Return (X, Y) of the center of cell containing provided text 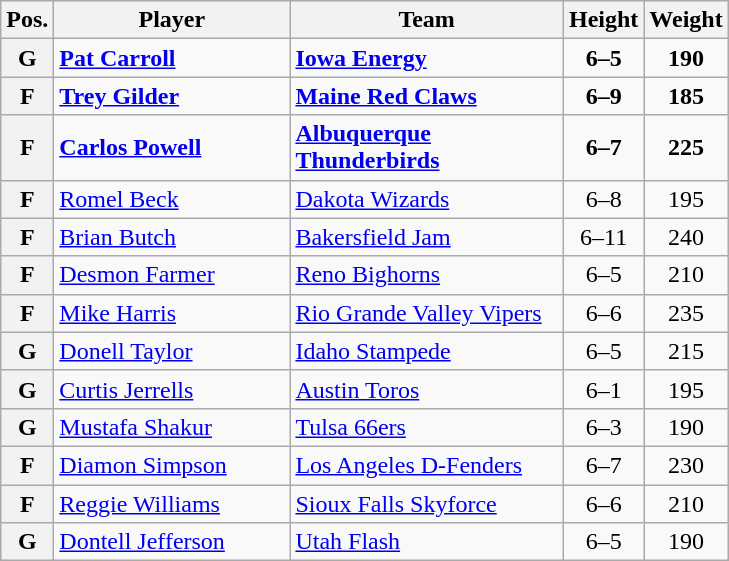
225 (686, 148)
Iowa Energy (427, 58)
Curtis Jerrells (172, 389)
Reggie Williams (172, 503)
Diamon Simpson (172, 465)
215 (686, 351)
Austin Toros (427, 389)
Idaho Stampede (427, 351)
Romel Beck (172, 199)
Tulsa 66ers (427, 427)
240 (686, 237)
Pat Carroll (172, 58)
Trey Gilder (172, 96)
230 (686, 465)
Sioux Falls Skyforce (427, 503)
Mustafa Shakur (172, 427)
6–1 (603, 389)
Utah Flash (427, 542)
Height (603, 20)
185 (686, 96)
Carlos Powell (172, 148)
Brian Butch (172, 237)
Dakota Wizards (427, 199)
Desmon Farmer (172, 275)
6–11 (603, 237)
Player (172, 20)
Albuquerque Thunderbirds (427, 148)
Mike Harris (172, 313)
Maine Red Claws (427, 96)
Dontell Jefferson (172, 542)
Donell Taylor (172, 351)
Pos. (28, 20)
Weight (686, 20)
6–3 (603, 427)
Team (427, 20)
Reno Bighorns (427, 275)
Bakersfield Jam (427, 237)
6–8 (603, 199)
Rio Grande Valley Vipers (427, 313)
Los Angeles D-Fenders (427, 465)
6–9 (603, 96)
235 (686, 313)
